Return [X, Y] of the center of cell containing provided text 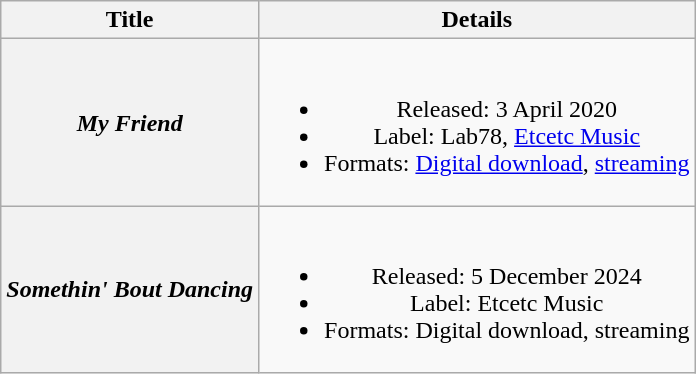
Details [477, 20]
Title [130, 20]
My Friend [130, 122]
Released: 3 April 2020Label: Lab78, Etcetc MusicFormats: Digital download, streaming [477, 122]
Released: 5 December 2024Label: Etcetc MusicFormats: Digital download, streaming [477, 290]
Somethin' Bout Dancing [130, 290]
